Pinpoint the cell where the given text exists, returning its [x, y] midpoint coordinate. 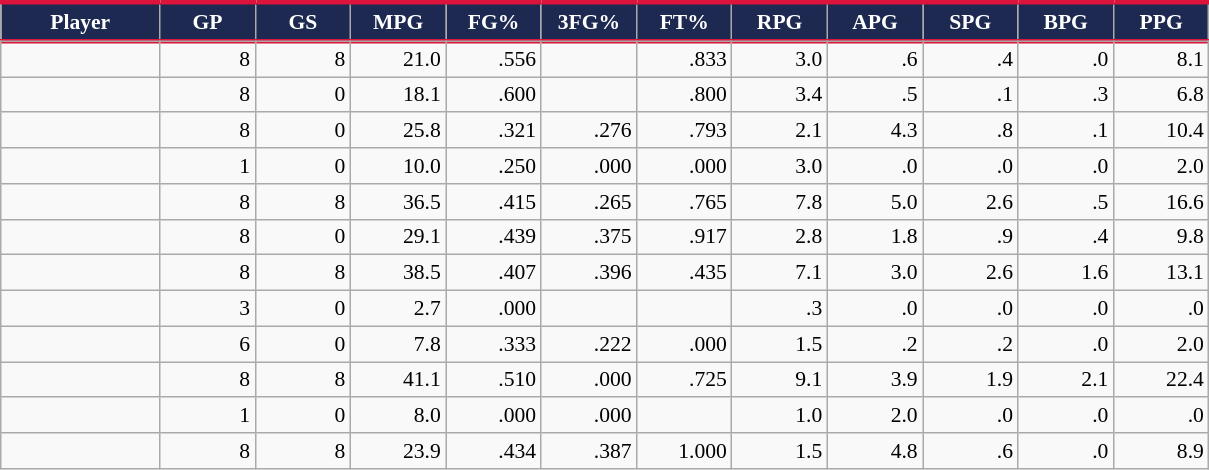
FG% [494, 22]
21.0 [398, 59]
.435 [684, 273]
.415 [494, 202]
4.8 [874, 451]
2.7 [398, 309]
1.9 [970, 380]
1.0 [780, 416]
2.8 [780, 237]
GS [302, 22]
.793 [684, 131]
BPG [1066, 22]
23.9 [398, 451]
9.8 [1161, 237]
8.0 [398, 416]
1.6 [1066, 273]
3.9 [874, 380]
.800 [684, 95]
.387 [588, 451]
APG [874, 22]
PPG [1161, 22]
16.6 [1161, 202]
1.000 [684, 451]
.333 [494, 344]
.9 [970, 237]
6 [208, 344]
.510 [494, 380]
10.0 [398, 166]
.600 [494, 95]
.396 [588, 273]
8.9 [1161, 451]
6.8 [1161, 95]
.321 [494, 131]
25.8 [398, 131]
3.4 [780, 95]
7.1 [780, 273]
4.3 [874, 131]
.222 [588, 344]
41.1 [398, 380]
.434 [494, 451]
.375 [588, 237]
.765 [684, 202]
5.0 [874, 202]
FT% [684, 22]
.833 [684, 59]
.407 [494, 273]
18.1 [398, 95]
10.4 [1161, 131]
.250 [494, 166]
SPG [970, 22]
MPG [398, 22]
36.5 [398, 202]
9.1 [780, 380]
.8 [970, 131]
.265 [588, 202]
.439 [494, 237]
8.1 [1161, 59]
.276 [588, 131]
.917 [684, 237]
1.8 [874, 237]
13.1 [1161, 273]
.725 [684, 380]
3FG% [588, 22]
.556 [494, 59]
3 [208, 309]
29.1 [398, 237]
RPG [780, 22]
Player [80, 22]
GP [208, 22]
38.5 [398, 273]
22.4 [1161, 380]
